Capture the cell that displays the provided text and extract its [x, y] central coordinate. 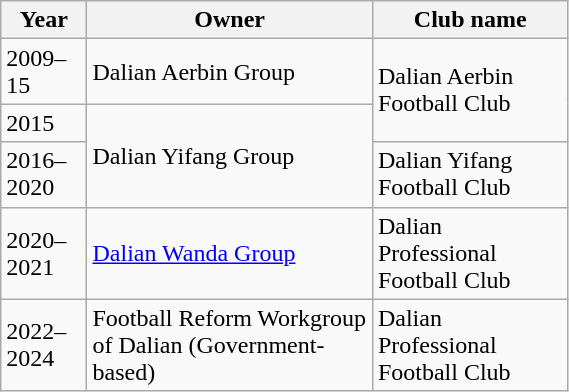
2022–2024 [44, 345]
Year [44, 20]
Dalian Yifang Group [230, 156]
Owner [230, 20]
Football Reform Workgroup of Dalian (Government-based) [230, 345]
2015 [44, 123]
Dalian Yifang Football Club [470, 174]
2009–15 [44, 72]
Dalian Aerbin Group [230, 72]
Club name [470, 20]
Dalian Wanda Group [230, 253]
Dalian Aerbin Football Club [470, 90]
2016–2020 [44, 174]
2020–2021 [44, 253]
